Locate the cell with the specified text and output its (x, y) center coordinate. 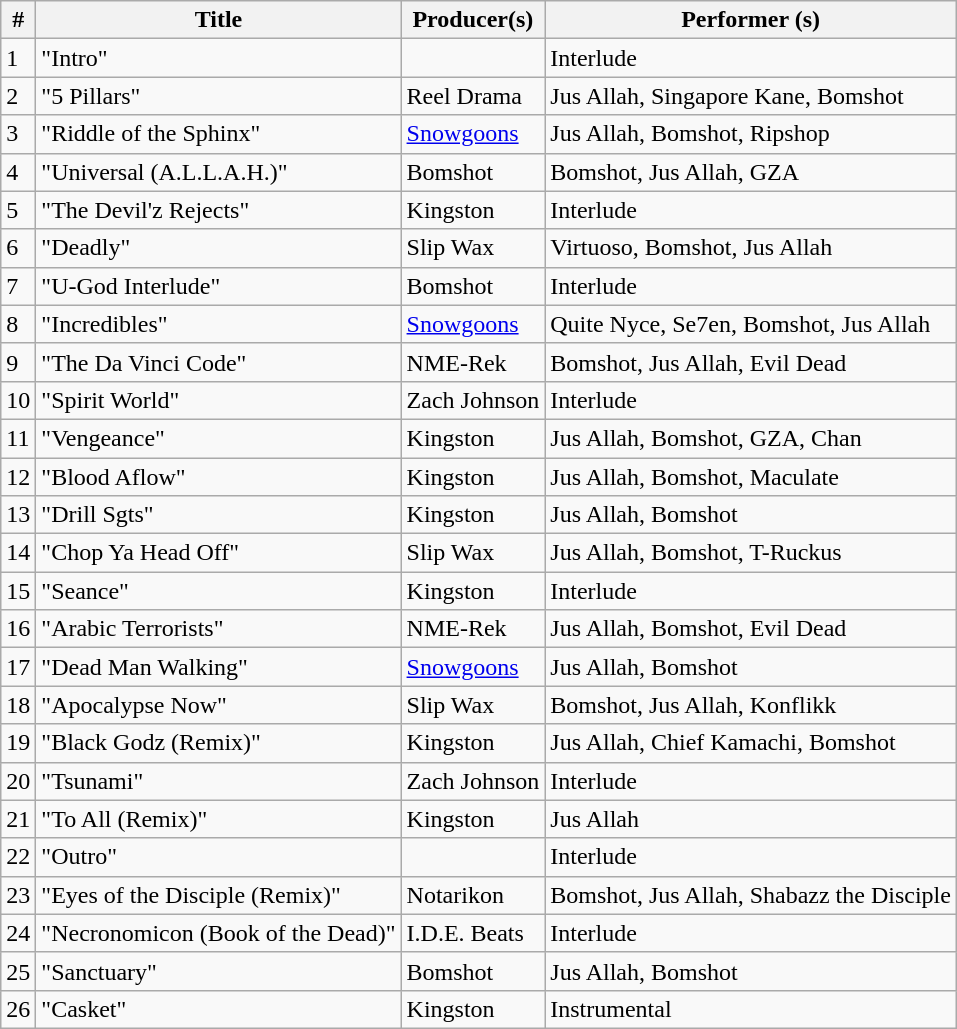
24 (18, 933)
Bomshot, Jus Allah, Shabazz the Disciple (751, 895)
Quite Nyce, Se7en, Bomshot, Jus Allah (751, 324)
13 (18, 515)
"Outro" (218, 857)
"Chop Ya Head Off" (218, 553)
Performer (s) (751, 20)
"Tsunami" (218, 781)
Reel Drama (473, 96)
"Necronomicon (Book of the Dead)" (218, 933)
10 (18, 400)
Title (218, 20)
"Universal (A.L.L.A.H.)" (218, 172)
"The Da Vinci Code" (218, 362)
"To All (Remix)" (218, 819)
4 (18, 172)
Bomshot, Jus Allah, GZA (751, 172)
Jus Allah, Bomshot, Evil Dead (751, 629)
Virtuoso, Bomshot, Jus Allah (751, 248)
Jus Allah, Bomshot, T-Ruckus (751, 553)
"5 Pillars" (218, 96)
11 (18, 438)
Jus Allah, Bomshot, Maculate (751, 477)
1 (18, 58)
Jus Allah, Bomshot, Ripshop (751, 134)
"Casket" (218, 1009)
7 (18, 286)
15 (18, 591)
"Arabic Terrorists" (218, 629)
18 (18, 705)
Bomshot, Jus Allah, Konflikk (751, 705)
# (18, 20)
Bomshot, Jus Allah, Evil Dead (751, 362)
"The Devil'z Rejects" (218, 210)
"Seance" (218, 591)
9 (18, 362)
"Blood Aflow" (218, 477)
"Sanctuary" (218, 971)
16 (18, 629)
"Eyes of the Disciple (Remix)" (218, 895)
Jus Allah, Chief Kamachi, Bomshot (751, 743)
21 (18, 819)
Instrumental (751, 1009)
"Deadly" (218, 248)
25 (18, 971)
14 (18, 553)
Notarikon (473, 895)
"U-God Interlude" (218, 286)
3 (18, 134)
22 (18, 857)
5 (18, 210)
23 (18, 895)
Jus Allah (751, 819)
17 (18, 667)
I.D.E. Beats (473, 933)
19 (18, 743)
"Intro" (218, 58)
12 (18, 477)
2 (18, 96)
"Drill Sgts" (218, 515)
"Vengeance" (218, 438)
"Spirit World" (218, 400)
"Dead Man Walking" (218, 667)
26 (18, 1009)
"Incredibles" (218, 324)
"Apocalypse Now" (218, 705)
Producer(s) (473, 20)
"Black Godz (Remix)" (218, 743)
6 (18, 248)
Jus Allah, Bomshot, GZA, Chan (751, 438)
20 (18, 781)
Jus Allah, Singapore Kane, Bomshot (751, 96)
"Riddle of the Sphinx" (218, 134)
8 (18, 324)
